Return [x, y] of the center of cell containing provided text 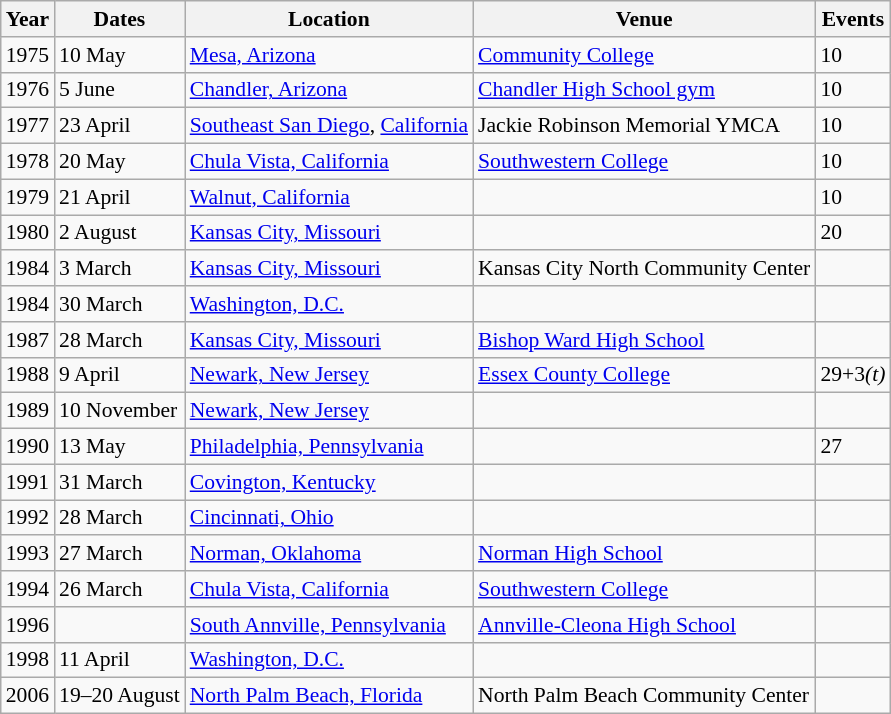
13 May [120, 447]
North Palm Beach Community Center [644, 696]
20 [852, 233]
27 [852, 447]
Norman High School [644, 554]
1978 [28, 162]
1975 [28, 55]
Mesa, Arizona [329, 55]
South Annville, Pennsylvania [329, 625]
Walnut, California [329, 197]
1993 [28, 554]
1976 [28, 90]
30 March [120, 304]
23 April [120, 126]
27 March [120, 554]
31 March [120, 482]
Cincinnati, Ohio [329, 518]
1996 [28, 625]
Chandler, Arizona [329, 90]
5 June [120, 90]
Events [852, 19]
2006 [28, 696]
1977 [28, 126]
Covington, Kentucky [329, 482]
1994 [28, 589]
26 March [120, 589]
Location [329, 19]
Kansas City North Community Center [644, 269]
10 November [120, 411]
1989 [28, 411]
Jackie Robinson Memorial YMCA [644, 126]
Dates [120, 19]
1990 [28, 447]
Venue [644, 19]
29+3(t) [852, 375]
1992 [28, 518]
19–20 August [120, 696]
Bishop Ward High School [644, 340]
3 March [120, 269]
Norman, Oklahoma [329, 554]
10 May [120, 55]
1979 [28, 197]
North Palm Beach, Florida [329, 696]
1988 [28, 375]
Southeast San Diego, California [329, 126]
Philadelphia, Pennsylvania [329, 447]
1998 [28, 660]
21 April [120, 197]
Annville-Cleona High School [644, 625]
Chandler High School gym [644, 90]
9 April [120, 375]
Essex County College [644, 375]
2 August [120, 233]
20 May [120, 162]
1987 [28, 340]
Community College [644, 55]
Year [28, 19]
11 April [120, 660]
1991 [28, 482]
1980 [28, 233]
